Return [x, y] of the center of cell containing provided text 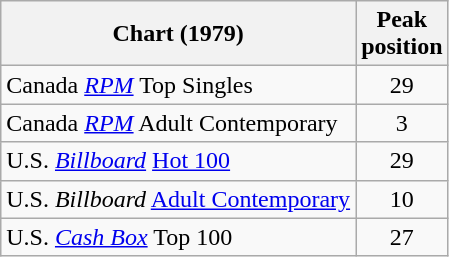
27 [402, 237]
10 [402, 199]
U.S. Billboard Hot 100 [178, 161]
Canada RPM Top Singles [178, 85]
U.S. Cash Box Top 100 [178, 237]
Peakposition [402, 34]
Canada RPM Adult Contemporary [178, 123]
Chart (1979) [178, 34]
3 [402, 123]
U.S. Billboard Adult Contemporary [178, 199]
